Identify which cell holds the provided text, then report its (X, Y) central coordinate. 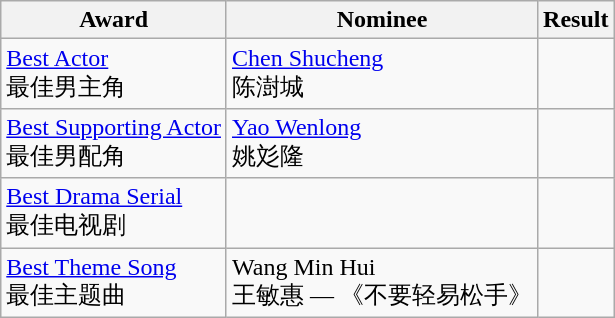
Nominee (382, 20)
Chen Shucheng 陈澍城 (382, 74)
Yao Wenlong 姚彣隆 (382, 143)
Award (114, 20)
Best Supporting Actor 最佳男配角 (114, 143)
Wang Min Hui 王敏惠 — 《不要轻易松手》 (382, 283)
Best Actor 最佳男主角 (114, 74)
Best Theme Song 最佳主题曲 (114, 283)
Best Drama Serial 最佳电视剧 (114, 213)
Result (576, 20)
